Determine the [x, y] coordinate at the center of the cell enclosing the given text.  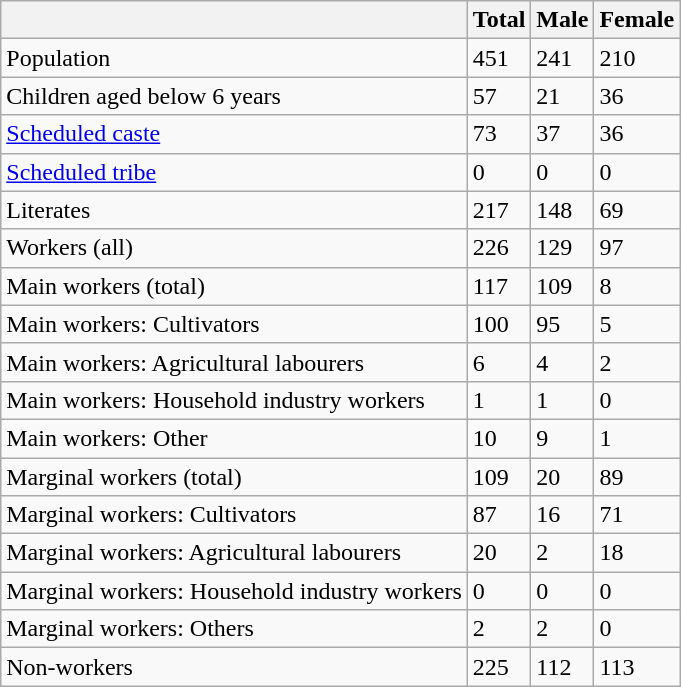
Non-workers [234, 667]
117 [499, 286]
89 [637, 477]
Marginal workers: Cultivators [234, 515]
225 [499, 667]
226 [499, 248]
4 [562, 362]
129 [562, 248]
Marginal workers: Household industry workers [234, 591]
Marginal workers: Agricultural labourers [234, 553]
113 [637, 667]
Scheduled tribe [234, 172]
97 [637, 248]
Population [234, 58]
217 [499, 210]
69 [637, 210]
95 [562, 324]
6 [499, 362]
Female [637, 20]
Scheduled caste [234, 134]
Main workers: Agricultural labourers [234, 362]
Total [499, 20]
Marginal workers: Others [234, 629]
9 [562, 438]
148 [562, 210]
8 [637, 286]
10 [499, 438]
5 [637, 324]
210 [637, 58]
Workers (all) [234, 248]
241 [562, 58]
Main workers: Other [234, 438]
37 [562, 134]
Literates [234, 210]
Main workers: Household industry workers [234, 400]
18 [637, 553]
57 [499, 96]
Children aged below 6 years [234, 96]
Male [562, 20]
Main workers (total) [234, 286]
87 [499, 515]
112 [562, 667]
21 [562, 96]
Main workers: Cultivators [234, 324]
73 [499, 134]
16 [562, 515]
451 [499, 58]
71 [637, 515]
Marginal workers (total) [234, 477]
100 [499, 324]
